Identify which cell holds the provided text, then report its [X, Y] central coordinate. 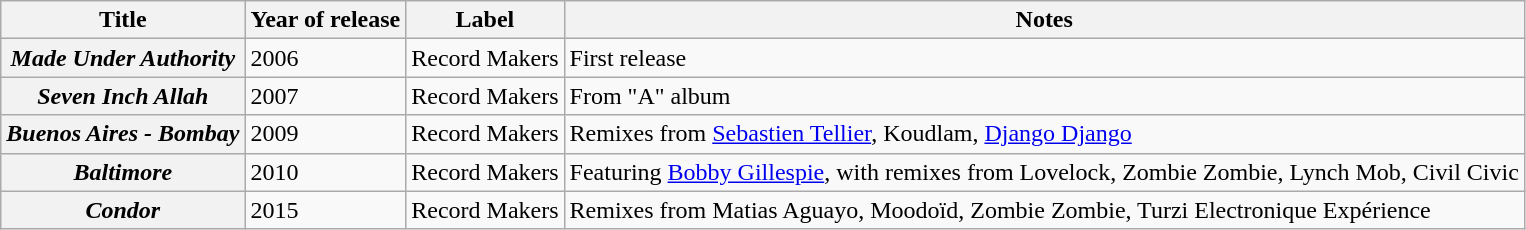
Remixes from Sebastien Tellier, Koudlam, Django Django [1044, 134]
Made Under Authority [123, 58]
Label [485, 20]
From "A" album [1044, 96]
Title [123, 20]
2007 [326, 96]
Buenos Aires - Bombay [123, 134]
Seven Inch Allah [123, 96]
2015 [326, 210]
Remixes from Matias Aguayo, Moodoïd, Zombie Zombie, Turzi Electronique Expérience [1044, 210]
Featuring Bobby Gillespie, with remixes from Lovelock, Zombie Zombie, Lynch Mob, Civil Civic [1044, 172]
Baltimore [123, 172]
First release [1044, 58]
2006 [326, 58]
2009 [326, 134]
Condor [123, 210]
Year of release [326, 20]
Notes [1044, 20]
2010 [326, 172]
